Scan for the cell matching the given text and deliver its (X, Y) coordinate at center. 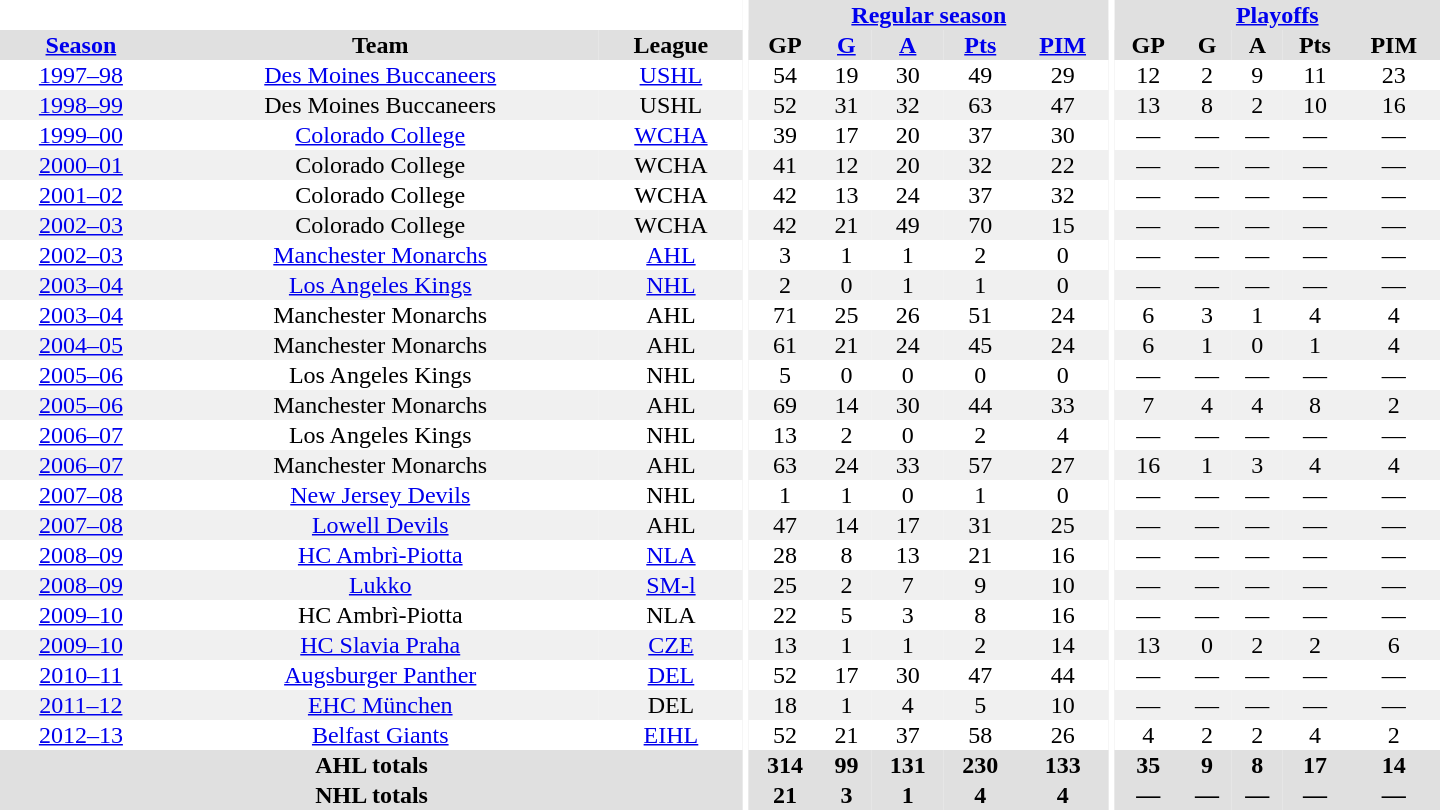
NHL totals (372, 795)
11 (1314, 75)
2010–11 (81, 675)
New Jersey Devils (380, 495)
19 (846, 75)
Augsburger Panther (380, 675)
314 (786, 765)
Regular season (929, 15)
2004–05 (81, 345)
29 (1063, 75)
EIHL (671, 735)
131 (908, 765)
58 (980, 735)
AHL totals (372, 765)
28 (786, 555)
70 (980, 225)
2000–01 (81, 165)
HC Slavia Praha (380, 645)
Team (380, 45)
99 (846, 765)
54 (786, 75)
57 (980, 465)
61 (786, 345)
2001–02 (81, 195)
CZE (671, 645)
2012–13 (81, 735)
69 (786, 405)
18 (786, 705)
Belfast Giants (380, 735)
2011–12 (81, 705)
League (671, 45)
EHC München (380, 705)
41 (786, 165)
45 (980, 345)
SM-l (671, 585)
Lowell Devils (380, 525)
15 (1063, 225)
Season (81, 45)
1999–00 (81, 135)
27 (1063, 465)
1997–98 (81, 75)
71 (786, 315)
23 (1394, 75)
Playoffs (1277, 15)
133 (1063, 765)
39 (786, 135)
230 (980, 765)
51 (980, 315)
35 (1148, 765)
Lukko (380, 585)
1998–99 (81, 105)
